Extract the [X, Y] coordinate from the center of the cell holding the provided text.  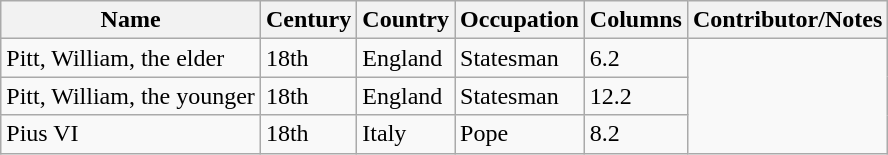
Contributor/Notes [787, 20]
8.2 [636, 134]
Pitt, William, the elder [131, 58]
Pius VI [131, 134]
Columns [636, 20]
Italy [406, 134]
Pope [520, 134]
Occupation [520, 20]
6.2 [636, 58]
Country [406, 20]
Name [131, 20]
12.2 [636, 96]
Pitt, William, the younger [131, 96]
Century [308, 20]
